Capture the cell that displays the provided text and extract its (x, y) central coordinate. 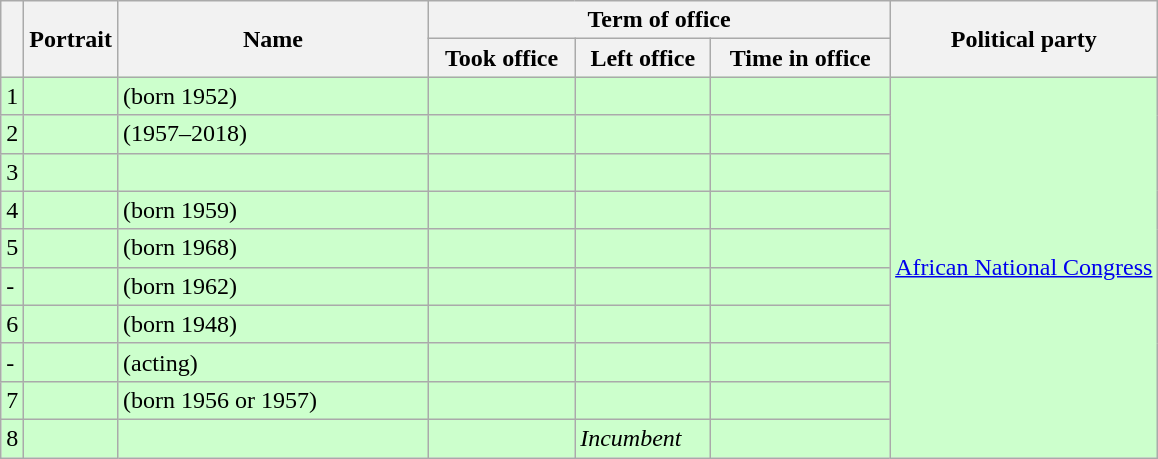
Name (272, 39)
(1957–2018) (272, 134)
Time in office (800, 58)
Incumbent (643, 438)
8 (12, 438)
(acting) (272, 362)
3 (12, 172)
Portrait (71, 39)
Term of office (660, 20)
4 (12, 210)
(born 1962) (272, 286)
5 (12, 248)
Left office (643, 58)
(born 1952) (272, 96)
2 (12, 134)
1 (12, 96)
Political party (1024, 39)
7 (12, 400)
(born 1959) (272, 210)
(born 1968) (272, 248)
(born 1956 or 1957) (272, 400)
6 (12, 324)
African National Congress (1024, 268)
Took office (502, 58)
(born 1948) (272, 324)
